Extract the (X, Y) coordinate from the center of the cell holding the provided text.  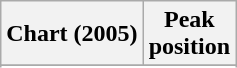
Peakposition (189, 34)
Chart (2005) (72, 34)
